For the text-containing cell, return its midpoint in [x, y] coordinate format. 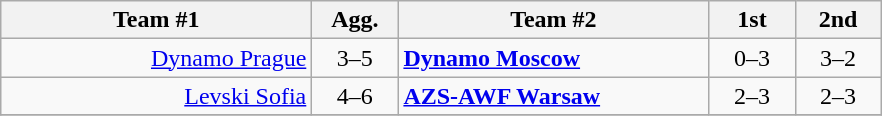
4–6 [355, 96]
3–2 [838, 58]
0–3 [752, 58]
Team #1 [156, 20]
Dynamo Moscow [554, 58]
Levski Sofia [156, 96]
Team #2 [554, 20]
3–5 [355, 58]
1st [752, 20]
Agg. [355, 20]
AZS-AWF Warsaw [554, 96]
2nd [838, 20]
Dynamo Prague [156, 58]
